Search for the cell housing the specified text and yield its (x, y) center coordinate. 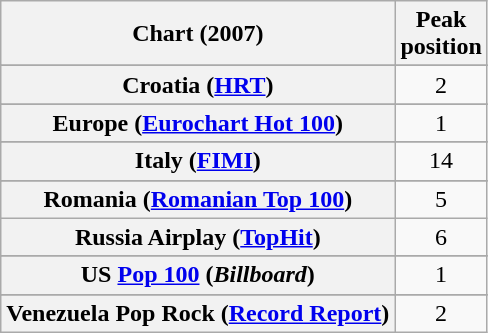
Italy (FIMI) (198, 161)
Romania (Romanian Top 100) (198, 199)
5 (441, 199)
6 (441, 237)
Croatia (HRT) (198, 85)
14 (441, 161)
Chart (2007) (198, 34)
Peakposition (441, 34)
Venezuela Pop Rock (Record Report) (198, 313)
US Pop 100 (Billboard) (198, 275)
Russia Airplay (TopHit) (198, 237)
Europe (Eurochart Hot 100) (198, 123)
